Identify which cell holds the provided text, then report its (x, y) central coordinate. 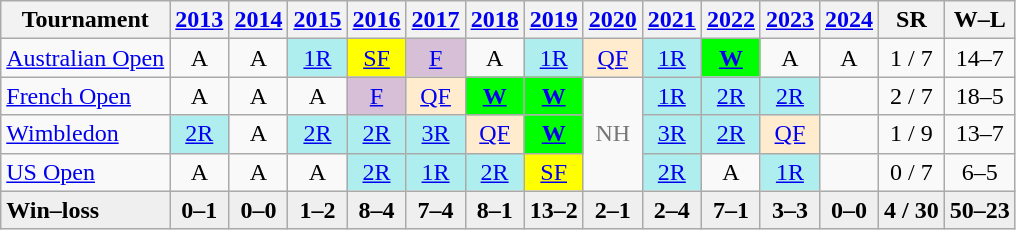
1 / 7 (912, 58)
8–1 (494, 210)
14–7 (980, 58)
2013 (200, 20)
8–4 (376, 210)
1–2 (318, 210)
2019 (554, 20)
4 / 30 (912, 210)
7–1 (730, 210)
NH (612, 134)
2021 (672, 20)
7–4 (436, 210)
2–1 (612, 210)
Australian Open (86, 58)
Win–loss (86, 210)
French Open (86, 96)
Wimbledon (86, 134)
2014 (258, 20)
2023 (790, 20)
US Open (86, 172)
13–2 (554, 210)
18–5 (980, 96)
2020 (612, 20)
1 / 9 (912, 134)
2022 (730, 20)
2017 (436, 20)
3–3 (790, 210)
2018 (494, 20)
50–23 (980, 210)
2024 (848, 20)
6–5 (980, 172)
Tournament (86, 20)
2016 (376, 20)
2–4 (672, 210)
2 / 7 (912, 96)
13–7 (980, 134)
W–L (980, 20)
0 / 7 (912, 172)
0–1 (200, 210)
2015 (318, 20)
SR (912, 20)
